Locate the cell with the specified text and output its (X, Y) center coordinate. 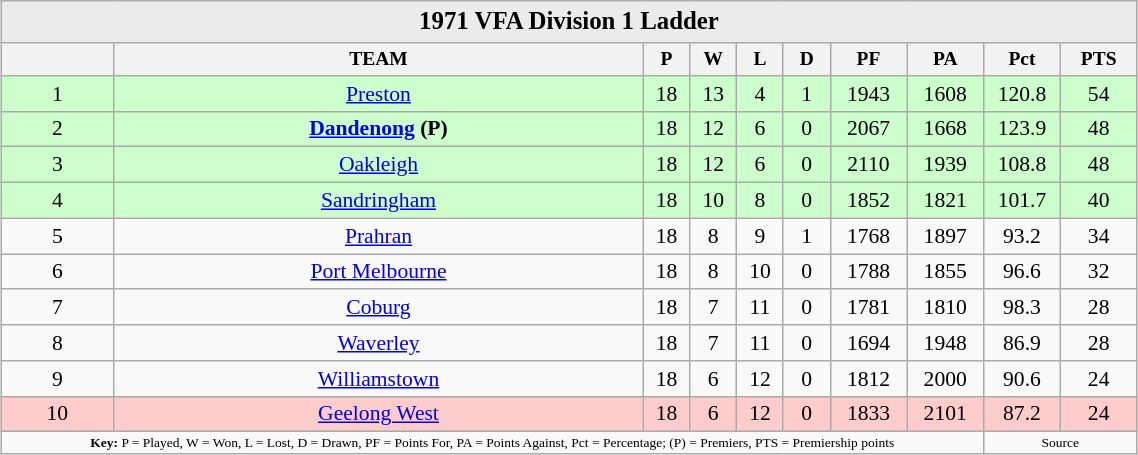
1694 (868, 343)
32 (1098, 272)
Coburg (378, 308)
96.6 (1022, 272)
Source (1060, 443)
Waverley (378, 343)
L (760, 60)
P (666, 60)
Pct (1022, 60)
90.6 (1022, 379)
1781 (868, 308)
120.8 (1022, 94)
Dandenong (P) (378, 129)
2000 (946, 379)
13 (714, 94)
1810 (946, 308)
34 (1098, 236)
Port Melbourne (378, 272)
86.9 (1022, 343)
1971 VFA Division 1 Ladder (569, 22)
1788 (868, 272)
2110 (868, 165)
123.9 (1022, 129)
2 (58, 129)
Preston (378, 94)
5 (58, 236)
1768 (868, 236)
1855 (946, 272)
Williamstown (378, 379)
PF (868, 60)
1812 (868, 379)
1833 (868, 414)
108.8 (1022, 165)
PTS (1098, 60)
Sandringham (378, 201)
40 (1098, 201)
1608 (946, 94)
Key: P = Played, W = Won, L = Lost, D = Drawn, PF = Points For, PA = Points Against, Pct = Percentage; (P) = Premiers, PTS = Premiership points (492, 443)
Geelong West (378, 414)
98.3 (1022, 308)
3 (58, 165)
PA (946, 60)
87.2 (1022, 414)
54 (1098, 94)
1948 (946, 343)
1897 (946, 236)
2101 (946, 414)
101.7 (1022, 201)
2067 (868, 129)
1943 (868, 94)
W (714, 60)
D (806, 60)
TEAM (378, 60)
1939 (946, 165)
1852 (868, 201)
1668 (946, 129)
Prahran (378, 236)
1821 (946, 201)
Oakleigh (378, 165)
93.2 (1022, 236)
